Capture the cell that displays the provided text and extract its (X, Y) central coordinate. 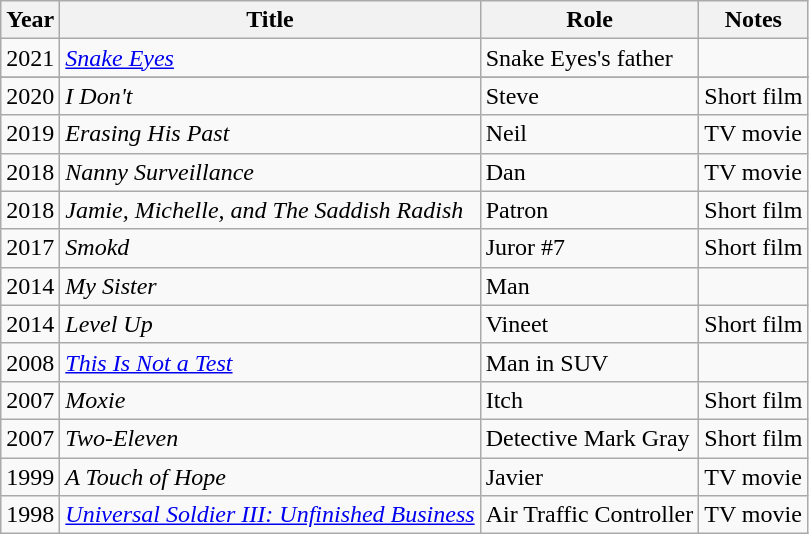
Smokd (270, 248)
This Is Not a Test (270, 362)
Man (590, 286)
Steve (590, 96)
1998 (30, 515)
Detective Mark Gray (590, 438)
Juror #7 (590, 248)
Javier (590, 477)
Two-Eleven (270, 438)
Universal Soldier III: Unfinished Business (270, 515)
2021 (30, 58)
Snake Eyes (270, 58)
2008 (30, 362)
2017 (30, 248)
I Don't (270, 96)
Patron (590, 210)
Itch (590, 400)
2019 (30, 134)
Nanny Surveillance (270, 172)
Air Traffic Controller (590, 515)
Man in SUV (590, 362)
Neil (590, 134)
Erasing His Past (270, 134)
Dan (590, 172)
Role (590, 20)
A Touch of Hope (270, 477)
Moxie (270, 400)
Vineet (590, 324)
2020 (30, 96)
Year (30, 20)
Jamie, Michelle, and The Saddish Radish (270, 210)
Title (270, 20)
1999 (30, 477)
My Sister (270, 286)
Level Up (270, 324)
Snake Eyes's father (590, 58)
Notes (754, 20)
